For the text-containing cell, return its midpoint in (x, y) coordinate format. 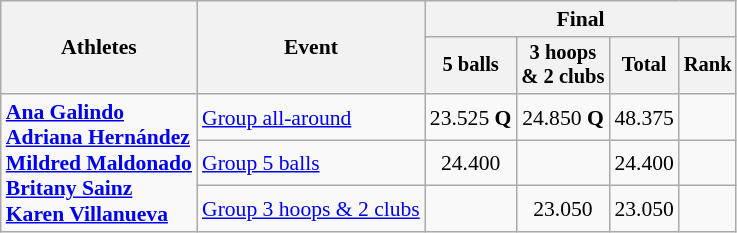
Rank (708, 66)
5 balls (471, 66)
Group all-around (311, 117)
48.375 (644, 117)
Group 5 balls (311, 163)
Total (644, 66)
3 hoops& 2 clubs (562, 66)
Group 3 hoops & 2 clubs (311, 209)
24.850 Q (562, 117)
Final (581, 19)
Ana GalindoAdriana HernándezMildred MaldonadoBritany SainzKaren Villanueva (99, 163)
Event (311, 48)
23.525 Q (471, 117)
Athletes (99, 48)
